Provide the [x, y] coordinate of the cell's center where the given text is located.  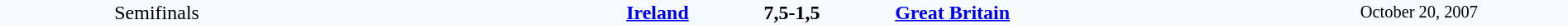
Semifinals [157, 12]
7,5-1,5 [791, 12]
Ireland [501, 12]
Great Britain [1082, 12]
October 20, 2007 [1419, 12]
